Provide the [X, Y] coordinate of the cell's center where the given text is located.  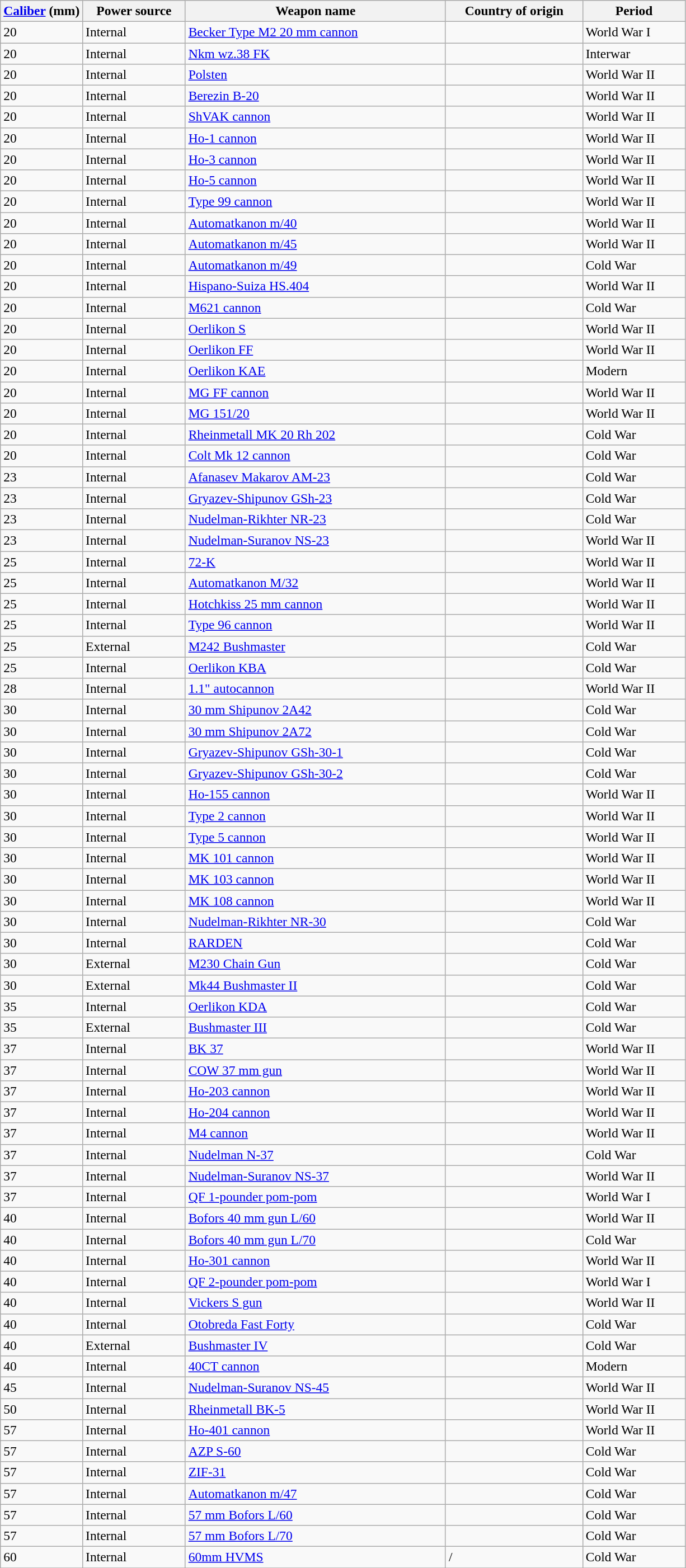
MK 101 cannon [316, 858]
/ [514, 1557]
60mm HVMS [316, 1557]
Bofors 40 mm gun L/70 [316, 1239]
Hotchkiss 25 mm cannon [316, 604]
40CT cannon [316, 1366]
Becker Type M2 20 mm cannon [316, 32]
Afanasev Makarov AM-23 [316, 477]
Type 96 cannon [316, 625]
Automatkanon m/40 [316, 223]
Period [634, 11]
Rheinmetall BK-5 [316, 1409]
Power source [134, 11]
Polsten [316, 74]
MK 103 cannon [316, 879]
Ho-155 cannon [316, 795]
Mk44 Bushmaster II [316, 985]
Weapon name [316, 11]
Bofors 40 mm gun L/60 [316, 1218]
Country of origin [514, 11]
MG 151/20 [316, 413]
Ho-1 cannon [316, 138]
Oerlikon S [316, 329]
Oerlikon KDA [316, 1007]
Nudelman-Suranov NS-45 [316, 1387]
1.1" autocannon [316, 688]
Ho-204 cannon [316, 1112]
Interwar [634, 53]
28 [41, 688]
Oerlikon KBA [316, 668]
Hispano-Suiza HS.404 [316, 286]
Otobreda Fast Forty [316, 1324]
Bushmaster III [316, 1027]
Automatkanon m/47 [316, 1494]
Type 99 cannon [316, 201]
ShVAK cannon [316, 117]
BK 37 [316, 1049]
MG FF cannon [316, 392]
Ho-5 cannon [316, 180]
M242 Bushmaster [316, 646]
Gryazev-Shipunov GSh-30-1 [316, 752]
60 [41, 1557]
Gryazev-Shipunov GSh-30-2 [316, 773]
Caliber (mm) [41, 11]
Berezin B-20 [316, 96]
Gryazev-Shipunov GSh-23 [316, 498]
RARDEN [316, 943]
Type 5 cannon [316, 837]
Ho-3 cannon [316, 159]
30 mm Shipunov 2A72 [316, 731]
57 mm Bofors L/70 [316, 1536]
AZP S-60 [316, 1451]
Ho-301 cannon [316, 1260]
MK 108 cannon [316, 900]
Rheinmetall MK 20 Rh 202 [316, 434]
ZIF-31 [316, 1472]
COW 37 mm gun [316, 1070]
Ho-203 cannon [316, 1091]
M621 cannon [316, 308]
Automatkanon m/45 [316, 244]
Oerlikon FF [316, 350]
Nkm wz.38 FK [316, 53]
QF 1-pounder pom-pom [316, 1197]
Nudelman N-37 [316, 1155]
Nudelman-Suranov NS-23 [316, 540]
30 mm Shipunov 2A42 [316, 710]
Oerlikon KAE [316, 371]
Vickers S gun [316, 1303]
45 [41, 1387]
M230 Chain Gun [316, 964]
Nudelman-Rikhter NR-30 [316, 922]
QF 2-pounder pom-pom [316, 1282]
57 mm Bofors L/60 [316, 1515]
M4 cannon [316, 1134]
Automatkanon M/32 [316, 583]
72-K [316, 561]
50 [41, 1409]
Colt Mk 12 cannon [316, 456]
Ho-401 cannon [316, 1430]
Automatkanon m/49 [316, 265]
Nudelman-Suranov NS-37 [316, 1176]
Bushmaster IV [316, 1345]
Type 2 cannon [316, 816]
Nudelman-Rikhter NR-23 [316, 519]
